Scan for the cell matching the given text and deliver its [X, Y] coordinate at center. 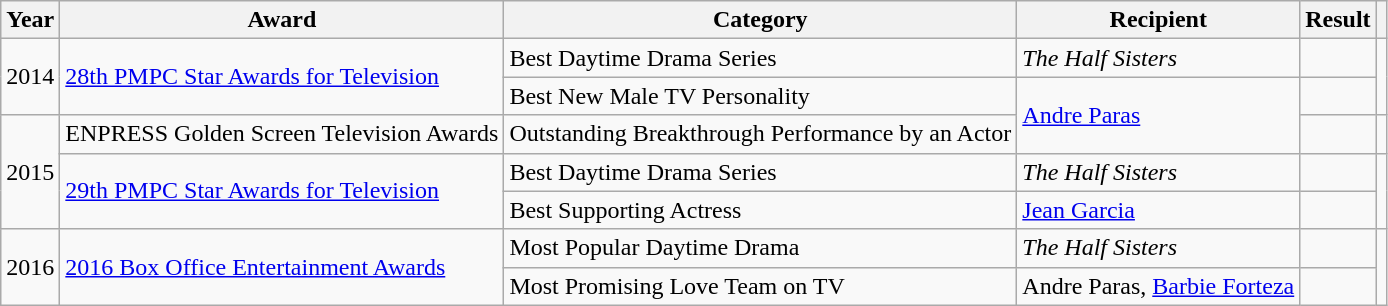
Most Popular Daytime Drama [760, 248]
2016 [30, 267]
Result [1338, 20]
Recipient [1158, 20]
Category [760, 20]
Award [282, 20]
29th PMPC Star Awards for Television [282, 191]
Most Promising Love Team on TV [760, 286]
Best Supporting Actress [760, 210]
Year [30, 20]
2015 [30, 172]
Jean Garcia [1158, 210]
Andre Paras, Barbie Forteza [1158, 286]
ENPRESS Golden Screen Television Awards [282, 134]
Outstanding Breakthrough Performance by an Actor [760, 134]
2016 Box Office Entertainment Awards [282, 267]
28th PMPC Star Awards for Television [282, 77]
Andre Paras [1158, 115]
2014 [30, 77]
Best New Male TV Personality [760, 96]
